Detect which cell encompasses the target text, then output its [x, y] center coordinate. 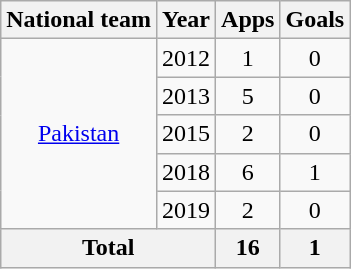
5 [248, 96]
6 [248, 172]
Pakistan [79, 134]
2015 [186, 134]
Apps [248, 20]
2013 [186, 96]
Year [186, 20]
2018 [186, 172]
National team [79, 20]
2012 [186, 58]
16 [248, 248]
Total [108, 248]
Goals [315, 20]
2019 [186, 210]
